Locate the cell with the specified text and output its [x, y] center coordinate. 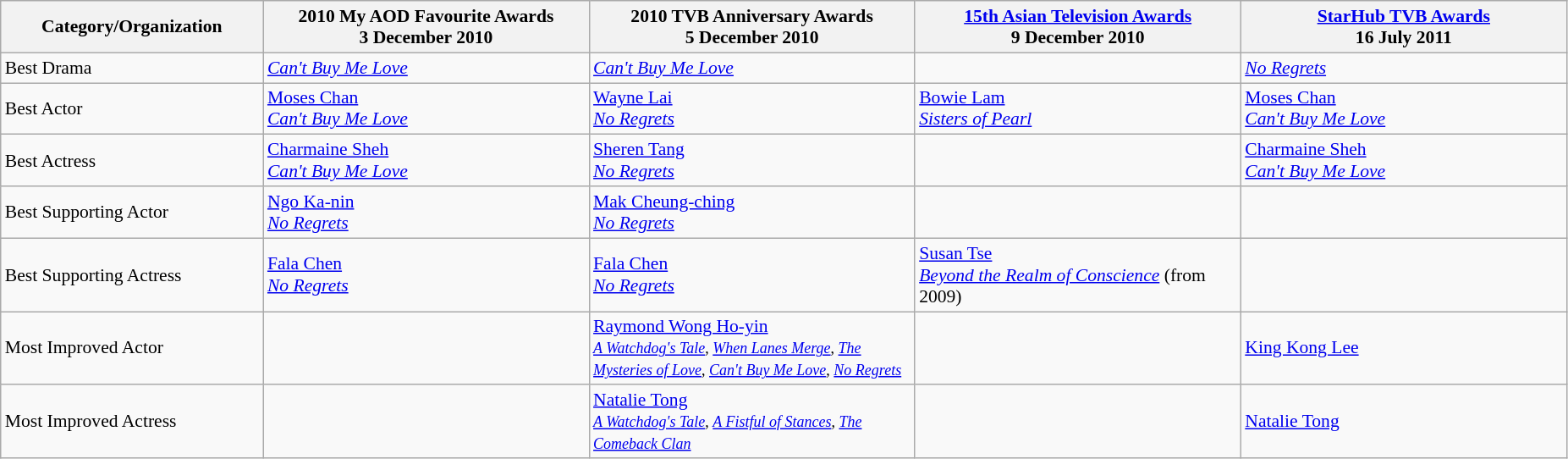
Natalie Tong [1403, 422]
2010 TVB Anniversary Awards 5 December 2010 [751, 27]
2010 My AOD Favourite Awards3 December 2010 [426, 27]
Bowie LamSisters of Pearl [1078, 108]
Sheren TangNo Regrets [751, 161]
No Regrets [1403, 68]
Susan TseBeyond the Realm of Conscience (from 2009) [1078, 274]
Wayne LaiNo Regrets [751, 108]
Most Improved Actor [132, 349]
Best Actress [132, 161]
Most Improved Actress [132, 422]
Ngo Ka-ninNo Regrets [426, 212]
15th Asian Television Awards9 December 2010 [1078, 27]
Natalie TongA Watchdog's Tale, A Fistful of Stances, The Comeback Clan [751, 422]
StarHub TVB Awards16 July 2011 [1403, 27]
Mak Cheung-chingNo Regrets [751, 212]
Best Actor [132, 108]
Best Drama [132, 68]
Category/Organization [132, 27]
Raymond Wong Ho-yinA Watchdog's Tale, When Lanes Merge, The Mysteries of Love, Can't Buy Me Love, No Regrets [751, 349]
Best Supporting Actress [132, 274]
Best Supporting Actor [132, 212]
King Kong Lee [1403, 349]
